Provide the (X, Y) coordinate of the cell's center where the given text is located.  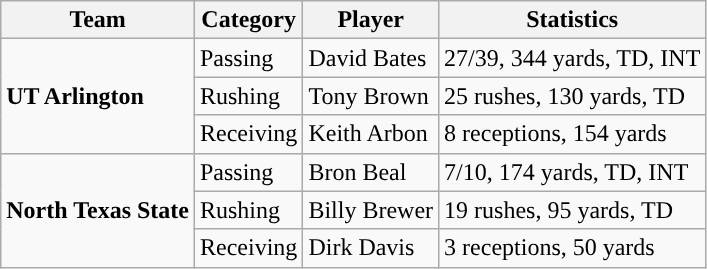
Player (371, 20)
3 receptions, 50 yards (572, 248)
Category (248, 20)
7/10, 174 yards, TD, INT (572, 172)
Tony Brown (371, 96)
Statistics (572, 20)
Keith Arbon (371, 134)
Billy Brewer (371, 210)
North Texas State (98, 210)
Team (98, 20)
UT Arlington (98, 96)
Dirk Davis (371, 248)
19 rushes, 95 yards, TD (572, 210)
Bron Beal (371, 172)
25 rushes, 130 yards, TD (572, 96)
27/39, 344 yards, TD, INT (572, 58)
8 receptions, 154 yards (572, 134)
David Bates (371, 58)
